Find where the given text appears and provide that cell's center as [x, y] coordinate. 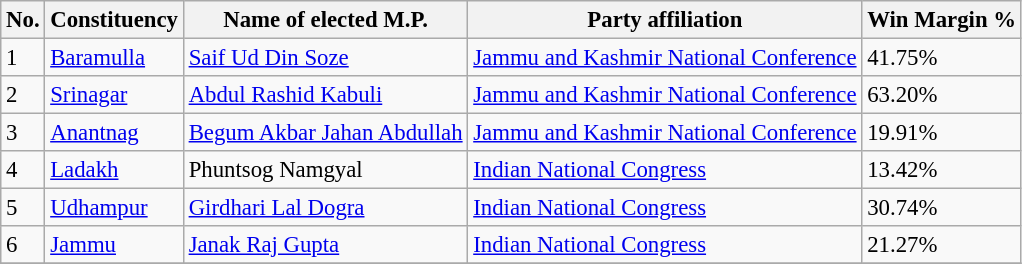
19.91% [942, 133]
6 [23, 245]
Saif Ud Din Soze [326, 58]
41.75% [942, 58]
Phuntsog Namgyal [326, 170]
Ladakh [114, 170]
2 [23, 95]
Baramulla [114, 58]
Constituency [114, 20]
Jammu [114, 245]
63.20% [942, 95]
Udhampur [114, 208]
Anantnag [114, 133]
No. [23, 20]
13.42% [942, 170]
5 [23, 208]
Name of elected M.P. [326, 20]
Party affiliation [665, 20]
3 [23, 133]
Srinagar [114, 95]
21.27% [942, 245]
Janak Raj Gupta [326, 245]
Abdul Rashid Kabuli [326, 95]
Begum Akbar Jahan Abdullah [326, 133]
30.74% [942, 208]
Girdhari Lal Dogra [326, 208]
Win Margin % [942, 20]
4 [23, 170]
1 [23, 58]
